Identify which cell holds the provided text, then report its [X, Y] central coordinate. 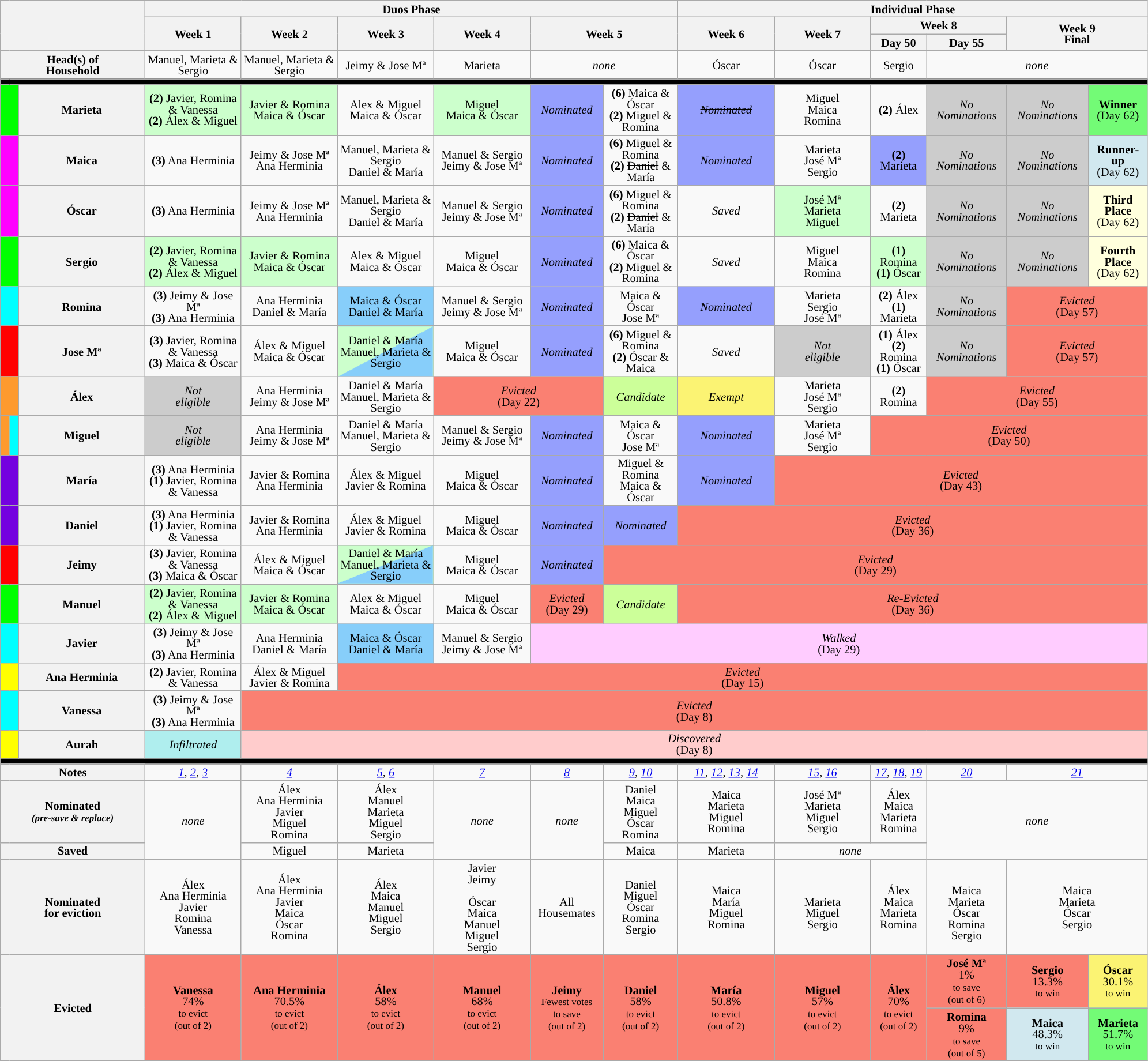
Individual Phase [913, 8]
Notes [73, 772]
(1) Romina(1) Óscar [898, 261]
ÁlexMaicaManuelMiguelSergio [385, 907]
Marieta51.7%to win [1118, 1034]
AllHousemates [567, 907]
José Mª1%to save(out of 6) [966, 981]
Runner-up(Day 62) [1118, 160]
20 [966, 772]
MarietaSergioJosé Mª [822, 306]
Álex [82, 396]
Romina [82, 306]
(2) Romina [898, 396]
4 [289, 772]
Infiltrated [193, 744]
11, 12, 13, 14 [727, 772]
Álex70%to evict(out of 2) [898, 1007]
Evicted(Day 15) [743, 677]
Jeimy [82, 565]
9, 10 [640, 772]
Head(s) ofHousehold [73, 65]
Week 4 [482, 34]
1, 2, 3 [193, 772]
Week 1 [193, 34]
Walked(Day 29) [839, 643]
Jose Mª [82, 351]
(6) Miguel & Romina(2) Óscar & Maica [640, 351]
DanielMiguelÓscarRominaSergio [640, 907]
Winner(Day 62) [1118, 110]
8 [567, 772]
Manuel68%to evict(out of 2) [482, 1007]
Exempt [727, 396]
Óscar30.1%to win [1118, 981]
Ana Herminia70.5%to evict(out of 2) [289, 1007]
Maica48.3%to win [1048, 1034]
MaicaMarietaÓscarRominaSergio [966, 907]
Week 5 [604, 34]
Aurah [82, 744]
José MªMarietaMiguelSergio [822, 811]
José MªMarietaMiguel [822, 210]
Álex58%to evict(out of 2) [385, 1007]
MarietaMiguelSergio [822, 907]
Evicted(Day 50) [1009, 435]
Nominatedfor eviction [73, 907]
Day 55 [966, 43]
María50.8%to evict(out of 2) [727, 1007]
Daniel [82, 525]
(2) Álex(1) Marieta [898, 306]
Nominated(pre-save & replace) [73, 811]
Sergio13.3%to win [1048, 981]
(1) Álex(2) Romina(1) Óscar [898, 351]
Daniel58%to evict(out of 2) [640, 1007]
5, 6 [385, 772]
Week 6 [727, 34]
Week 8 [939, 25]
JavierJeimyÓscarMaicaManuelMiguelSergio [482, 907]
Miguel & RominaMaica & Óscar [640, 480]
Discovered (Day 8) [694, 744]
Manuel [82, 604]
MaicaMarietaMiguelRomina [727, 811]
7 [482, 772]
Javier [82, 643]
MaicaMaríaMiguelRomina [727, 907]
ÁlexAna HerminiaJavierRominaVanessa [193, 907]
Vanessa74%to evict(out of 2) [193, 1007]
Ana Herminia [82, 677]
Jeimy & Jose Mª [385, 65]
Evicted(Day 43) [961, 480]
(2) Álex [898, 110]
JeimyFewest votesto save(out of 2) [567, 1007]
Evicted(Day 55) [1037, 396]
Duos Phase [411, 8]
María [82, 480]
Week 2 [289, 34]
ÁlexManuelMarietaMiguelSergio [385, 811]
Re-Evicted(Day 36) [913, 604]
17, 18, 19 [898, 772]
Evicted(Day 36) [913, 525]
Evicted(Day 22) [518, 396]
21 [1077, 772]
Vanessa [82, 710]
Week 7 [822, 34]
Week 9Final [1077, 34]
Miguel57%to evict(out of 2) [822, 1007]
Third Place(Day 62) [1118, 210]
DanielMaicaMiguelÓscarRomina [640, 811]
Week 3 [385, 34]
Day 50 [898, 43]
ÁlexAna HerminiaJavierMiguelRomina [289, 811]
Evicted(Day 8) [694, 710]
Evicted [73, 1007]
(2) Javier, Romina & Vanessa [193, 677]
Fourth Place(Day 62) [1118, 261]
ÁlexAna HerminiaJavierMaicaÓscarRomina [289, 907]
15, 16 [822, 772]
MaicaMarietaÓscarSergio [1077, 907]
Romina9%to save(out of 5) [966, 1034]
